Identify which cell holds the provided text, then report its (x, y) central coordinate. 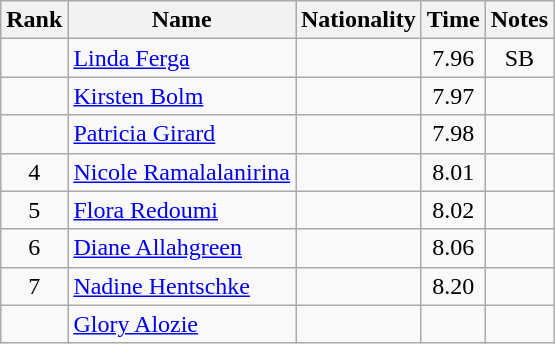
7.96 (453, 58)
Diane Allahgreen (182, 248)
Kirsten Bolm (182, 96)
Nationality (359, 20)
Nadine Hentschke (182, 286)
Time (453, 20)
Flora Redoumi (182, 210)
Name (182, 20)
8.02 (453, 210)
7.98 (453, 134)
6 (34, 248)
7.97 (453, 96)
8.20 (453, 286)
7 (34, 286)
SB (519, 58)
Glory Alozie (182, 324)
Notes (519, 20)
Rank (34, 20)
4 (34, 172)
8.06 (453, 248)
5 (34, 210)
8.01 (453, 172)
Linda Ferga (182, 58)
Nicole Ramalalanirina (182, 172)
Patricia Girard (182, 134)
